Locate the cell with the specified text and output its (X, Y) center coordinate. 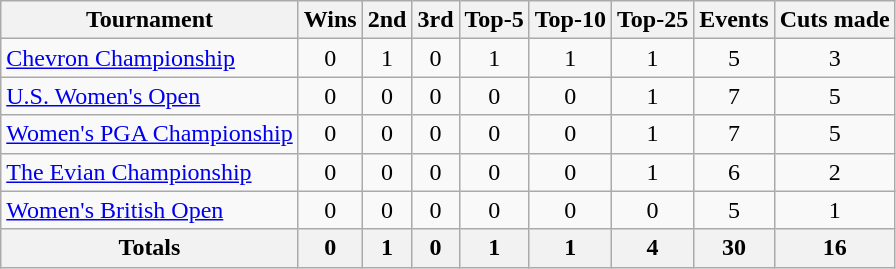
Women's British Open (150, 210)
2 (834, 172)
Top-5 (494, 20)
6 (734, 172)
Events (734, 20)
30 (734, 248)
U.S. Women's Open (150, 96)
Chevron Championship (150, 58)
Tournament (150, 20)
Totals (150, 248)
3rd (436, 20)
4 (652, 248)
Top-25 (652, 20)
3 (834, 58)
Cuts made (834, 20)
Wins (330, 20)
The Evian Championship (150, 172)
Women's PGA Championship (150, 134)
2nd (387, 20)
Top-10 (570, 20)
16 (834, 248)
